Output the [X, Y] coordinate of the center of the cell containing the given text.  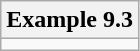
Example 9.3 [70, 20]
